Detect which cell encompasses the target text, then output its [X, Y] center coordinate. 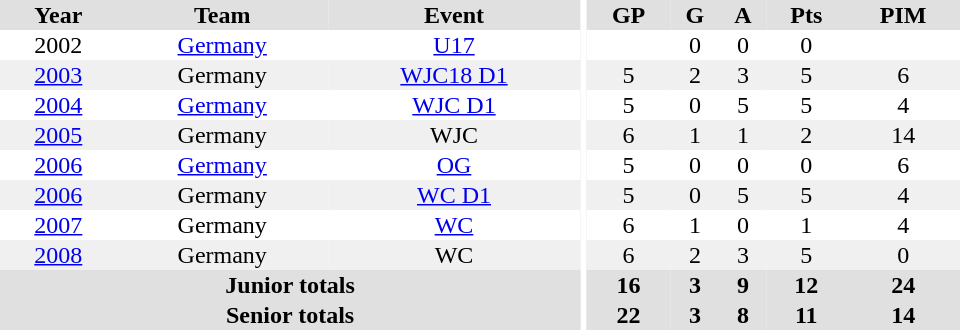
G [695, 15]
2002 [58, 45]
2004 [58, 105]
11 [806, 315]
A [744, 15]
24 [903, 285]
12 [806, 285]
Pts [806, 15]
GP [628, 15]
WJC D1 [454, 105]
Year [58, 15]
PIM [903, 15]
2008 [58, 255]
WC D1 [454, 195]
2007 [58, 225]
8 [744, 315]
2003 [58, 75]
Junior totals [290, 285]
Team [222, 15]
22 [628, 315]
Event [454, 15]
U17 [454, 45]
OG [454, 165]
9 [744, 285]
Senior totals [290, 315]
16 [628, 285]
WJC [454, 135]
2005 [58, 135]
WJC18 D1 [454, 75]
